Extract the (X, Y) coordinate from the center of the cell holding the provided text.  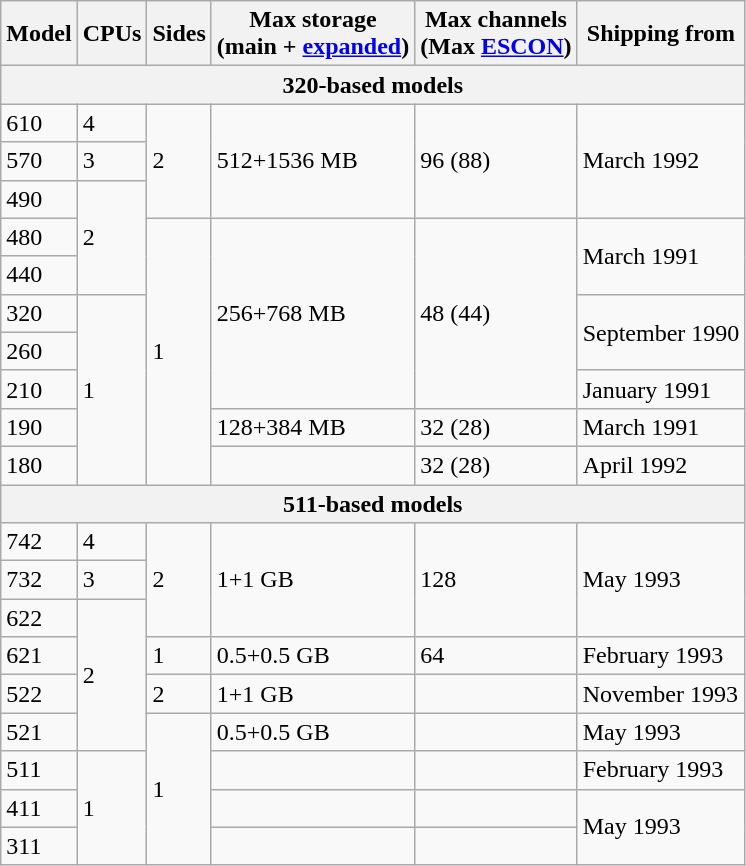
490 (39, 199)
48 (44) (496, 313)
64 (496, 656)
621 (39, 656)
512+1536 MB (312, 161)
610 (39, 123)
Shipping from (661, 34)
570 (39, 161)
November 1993 (661, 694)
128 (496, 580)
96 (88) (496, 161)
January 1991 (661, 389)
190 (39, 427)
April 1992 (661, 465)
320-based models (373, 85)
180 (39, 465)
511 (39, 770)
511-based models (373, 503)
Max channels(Max ESCON) (496, 34)
521 (39, 732)
732 (39, 580)
522 (39, 694)
Max storage(main + expanded) (312, 34)
480 (39, 237)
411 (39, 808)
260 (39, 351)
Sides (179, 34)
256+768 MB (312, 313)
742 (39, 542)
CPUs (112, 34)
440 (39, 275)
320 (39, 313)
210 (39, 389)
March 1992 (661, 161)
September 1990 (661, 332)
311 (39, 846)
Model (39, 34)
128+384 MB (312, 427)
622 (39, 618)
